For the text-containing cell, return its midpoint in [x, y] coordinate format. 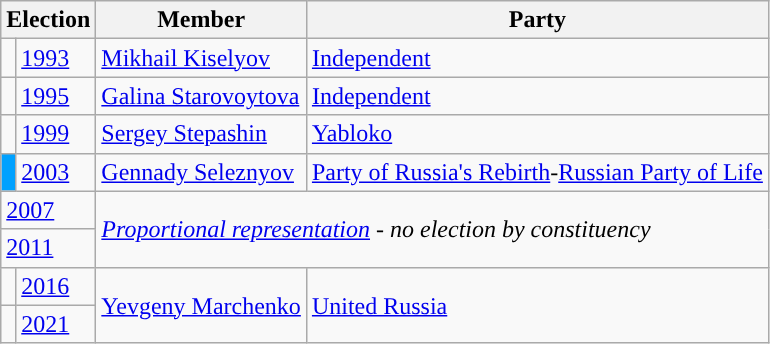
2007 [48, 210]
1995 [56, 96]
1993 [56, 58]
Yabloko [537, 134]
Election [48, 20]
1999 [56, 134]
Sergey Stepashin [202, 134]
2021 [56, 324]
Galina Starovoytova [202, 96]
2003 [56, 172]
Party of Russia's Rebirth-Russian Party of Life [537, 172]
2016 [56, 286]
Member [202, 20]
2011 [48, 248]
Yevgeny Marchenko [202, 305]
Mikhail Kiselyov [202, 58]
Party [537, 20]
Gennady Seleznyov [202, 172]
Proportional representation - no election by constituency [432, 229]
United Russia [537, 305]
